Locate the cell with the specified text and output its [X, Y] center coordinate. 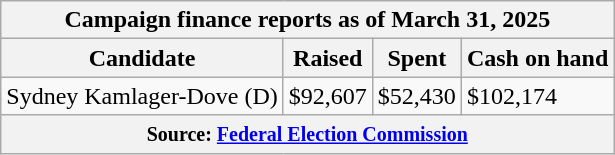
Raised [328, 58]
Candidate [142, 58]
$102,174 [537, 96]
Cash on hand [537, 58]
Source: Federal Election Commission [308, 134]
Sydney Kamlager-Dove (D) [142, 96]
Campaign finance reports as of March 31, 2025 [308, 20]
Spent [416, 58]
$52,430 [416, 96]
$92,607 [328, 96]
